Search for the cell housing the specified text and yield its [X, Y] center coordinate. 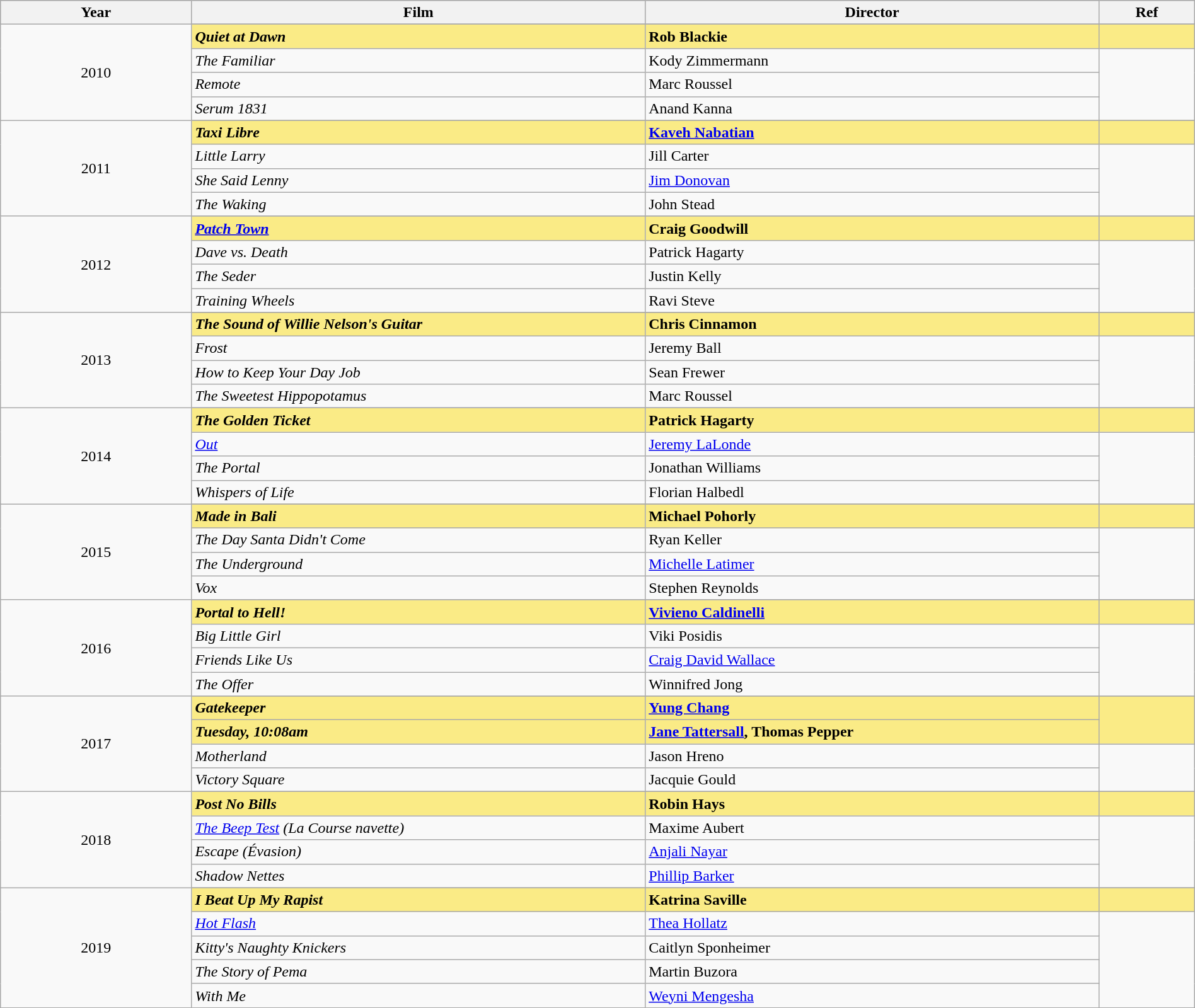
2012 [96, 264]
The Sound of Willie Nelson's Guitar [419, 324]
Kody Zimmermann [872, 60]
Jonathan Williams [872, 468]
Sean Frewer [872, 372]
Caitlyn Sponheimer [872, 948]
Phillip Barker [872, 876]
The Day Santa Didn't Come [419, 540]
Vox [419, 588]
The Familiar [419, 60]
Craig David Wallace [872, 660]
Friends Like Us [419, 660]
Kitty's Naughty Knickers [419, 948]
2016 [96, 648]
Kaveh Nabatian [872, 132]
Thea Hollatz [872, 924]
The Beep Test (La Course navette) [419, 828]
Shadow Nettes [419, 876]
2011 [96, 168]
2010 [96, 72]
2018 [96, 840]
Chris Cinnamon [872, 324]
Viki Posidis [872, 636]
Jacquie Gould [872, 780]
Tuesday, 10:08am [419, 732]
Jeremy Ball [872, 348]
The Portal [419, 468]
Michelle Latimer [872, 564]
Portal to Hell! [419, 612]
Robin Hays [872, 804]
The Offer [419, 684]
Jim Donovan [872, 180]
Escape (Évasion) [419, 852]
With Me [419, 995]
Ref [1147, 13]
Vivieno Caldinelli [872, 612]
Anand Kanna [872, 108]
Yung Chang [872, 708]
Stephen Reynolds [872, 588]
Michael Pohorly [872, 516]
Post No Bills [419, 804]
2017 [96, 744]
2019 [96, 948]
Gatekeeper [419, 708]
Ryan Keller [872, 540]
Film [419, 13]
Patch Town [419, 228]
Ravi Steve [872, 301]
Victory Square [419, 780]
2014 [96, 456]
Martin Buzora [872, 971]
John Stead [872, 204]
The Underground [419, 564]
Out [419, 444]
How to Keep Your Day Job [419, 372]
Maxime Aubert [872, 828]
Jeremy LaLonde [872, 444]
Taxi Libre [419, 132]
Jane Tattersall, Thomas Pepper [872, 732]
The Golden Ticket [419, 420]
Director [872, 13]
2013 [96, 360]
Jason Hreno [872, 756]
Craig Goodwill [872, 228]
I Beat Up My Rapist [419, 900]
The Waking [419, 204]
Remote [419, 84]
Hot Flash [419, 924]
Big Little Girl [419, 636]
Training Wheels [419, 301]
Frost [419, 348]
The Sweetest Hippopotamus [419, 396]
Year [96, 13]
Dave vs. Death [419, 252]
Justin Kelly [872, 276]
Winnifred Jong [872, 684]
Rob Blackie [872, 37]
Quiet at Dawn [419, 37]
Serum 1831 [419, 108]
Florian Halbedl [872, 492]
The Story of Pema [419, 971]
Whispers of Life [419, 492]
2015 [96, 552]
Weyni Mengesha [872, 995]
She Said Lenny [419, 180]
Jill Carter [872, 156]
Motherland [419, 756]
Little Larry [419, 156]
The Seder [419, 276]
Anjali Nayar [872, 852]
Made in Bali [419, 516]
Katrina Saville [872, 900]
